Output the (X, Y) coordinate of the center of the cell containing the given text.  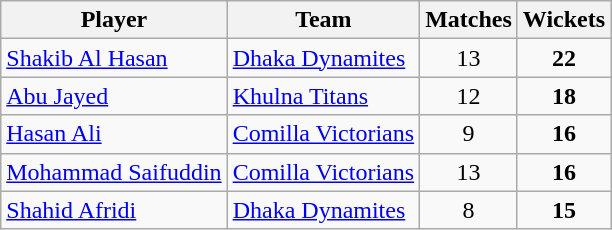
Shakib Al Hasan (114, 58)
15 (564, 210)
8 (469, 210)
9 (469, 134)
18 (564, 96)
Shahid Afridi (114, 210)
22 (564, 58)
Team (323, 20)
Mohammad Saifuddin (114, 172)
Khulna Titans (323, 96)
Hasan Ali (114, 134)
Abu Jayed (114, 96)
Wickets (564, 20)
Matches (469, 20)
Player (114, 20)
12 (469, 96)
